For the text-containing cell, return its midpoint in [X, Y] coordinate format. 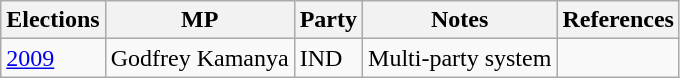
Party [328, 20]
IND [328, 58]
MP [200, 20]
Multi-party system [460, 58]
Elections [53, 20]
2009 [53, 58]
Godfrey Kamanya [200, 58]
Notes [460, 20]
References [618, 20]
